Search for the cell housing the specified text and yield its (x, y) center coordinate. 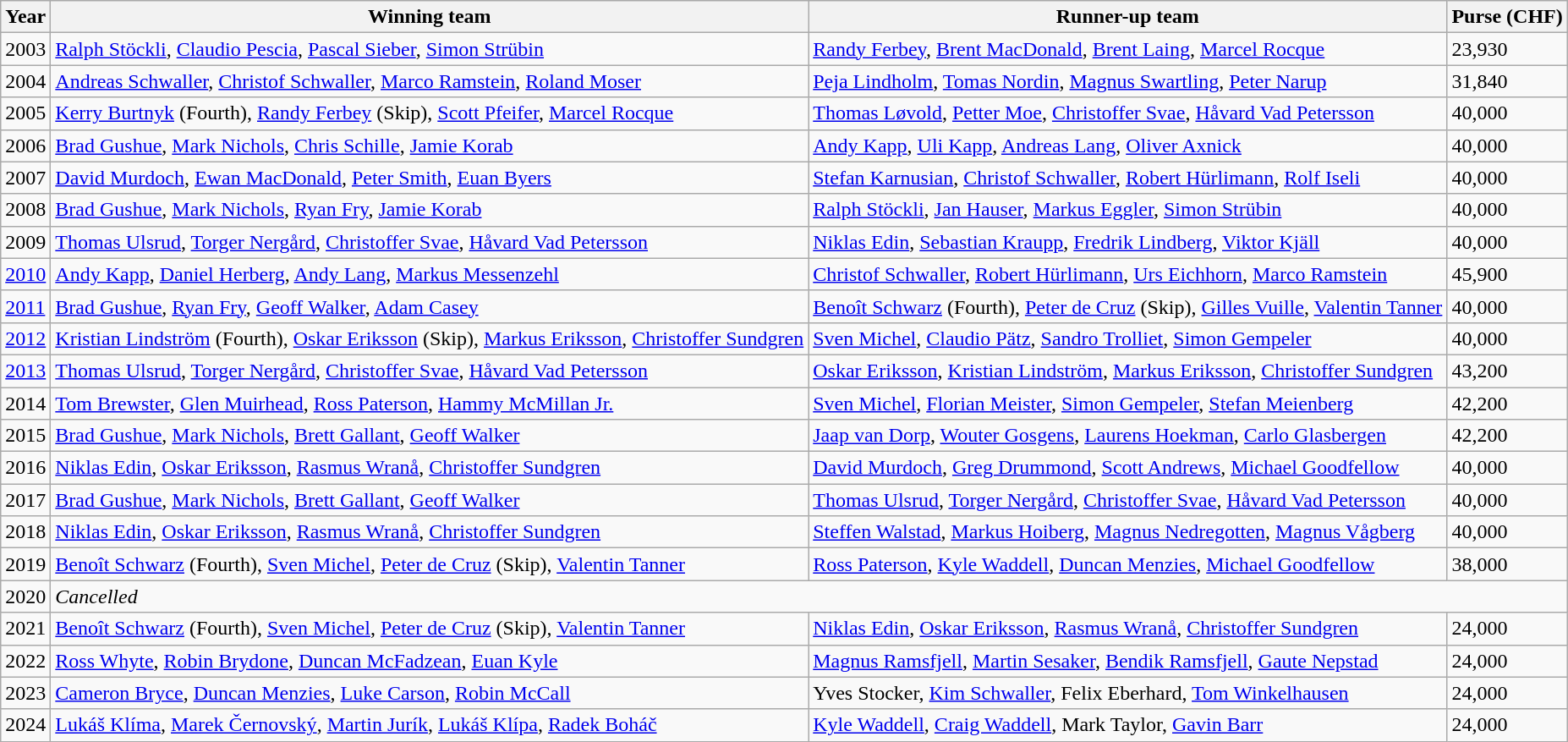
Cancelled (809, 596)
Brad Gushue, Mark Nichols, Ryan Fry, Jamie Korab (430, 210)
2004 (25, 81)
Christof Schwaller, Robert Hürlimann, Urs Eichhorn, Marco Ramstein (1128, 274)
2016 (25, 468)
23,930 (1507, 49)
Niklas Edin, Sebastian Kraupp, Fredrik Lindberg, Viktor Kjäll (1128, 242)
Kyle Waddell, Craig Waddell, Mark Taylor, Gavin Barr (1128, 725)
45,900 (1507, 274)
Runner-up team (1128, 17)
Benoît Schwarz (Fourth), Peter de Cruz (Skip), Gilles Vuille, Valentin Tanner (1128, 306)
Ross Whyte, Robin Brydone, Duncan McFadzean, Euan Kyle (430, 661)
Tom Brewster, Glen Muirhead, Ross Paterson, Hammy McMillan Jr. (430, 404)
Andreas Schwaller, Christof Schwaller, Marco Ramstein, Roland Moser (430, 81)
2005 (25, 113)
Brad Gushue, Mark Nichols, Chris Schille, Jamie Korab (430, 146)
Stefan Karnusian, Christof Schwaller, Robert Hürlimann, Rolf Iseli (1128, 178)
Peja Lindholm, Tomas Nordin, Magnus Swartling, Peter Narup (1128, 81)
2012 (25, 338)
Ralph Stöckli, Claudio Pescia, Pascal Sieber, Simon Strübin (430, 49)
2024 (25, 725)
Cameron Bryce, Duncan Menzies, Luke Carson, Robin McCall (430, 693)
Lukáš Klíma, Marek Černovský, Martin Jurík, Lukáš Klípa, Radek Boháč (430, 725)
Steffen Walstad, Markus Hoiberg, Magnus Nedregotten, Magnus Vågberg (1128, 532)
43,200 (1507, 371)
31,840 (1507, 81)
2009 (25, 242)
David Murdoch, Ewan MacDonald, Peter Smith, Euan Byers (430, 178)
Brad Gushue, Ryan Fry, Geoff Walker, Adam Casey (430, 306)
2019 (25, 564)
Winning team (430, 17)
Ross Paterson, Kyle Waddell, Duncan Menzies, Michael Goodfellow (1128, 564)
Sven Michel, Florian Meister, Simon Gempeler, Stefan Meienberg (1128, 404)
2007 (25, 178)
David Murdoch, Greg Drummond, Scott Andrews, Michael Goodfellow (1128, 468)
2015 (25, 436)
2011 (25, 306)
2013 (25, 371)
Ralph Stöckli, Jan Hauser, Markus Eggler, Simon Strübin (1128, 210)
2014 (25, 404)
2018 (25, 532)
Kristian Lindström (Fourth), Oskar Eriksson (Skip), Markus Eriksson, Christoffer Sundgren (430, 338)
Yves Stocker, Kim Schwaller, Felix Eberhard, Tom Winkelhausen (1128, 693)
38,000 (1507, 564)
2017 (25, 500)
2003 (25, 49)
Randy Ferbey, Brent MacDonald, Brent Laing, Marcel Rocque (1128, 49)
2020 (25, 596)
2008 (25, 210)
Purse (CHF) (1507, 17)
2021 (25, 629)
2010 (25, 274)
Oskar Eriksson, Kristian Lindström, Markus Eriksson, Christoffer Sundgren (1128, 371)
Jaap van Dorp, Wouter Gosgens, Laurens Hoekman, Carlo Glasbergen (1128, 436)
Magnus Ramsfjell, Martin Sesaker, Bendik Ramsfjell, Gaute Nepstad (1128, 661)
Thomas Løvold, Petter Moe, Christoffer Svae, Håvard Vad Petersson (1128, 113)
2023 (25, 693)
2022 (25, 661)
Andy Kapp, Daniel Herberg, Andy Lang, Markus Messenzehl (430, 274)
Kerry Burtnyk (Fourth), Randy Ferbey (Skip), Scott Pfeifer, Marcel Rocque (430, 113)
Andy Kapp, Uli Kapp, Andreas Lang, Oliver Axnick (1128, 146)
Year (25, 17)
2006 (25, 146)
Sven Michel, Claudio Pätz, Sandro Trolliet, Simon Gempeler (1128, 338)
